Extract the [X, Y] coordinate from the center of the cell holding the provided text.  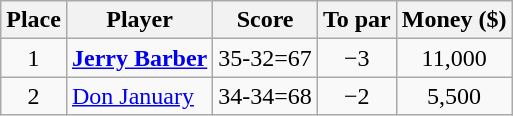
−3 [356, 58]
Money ($) [454, 20]
2 [34, 96]
Don January [139, 96]
Place [34, 20]
1 [34, 58]
34-34=68 [266, 96]
To par [356, 20]
11,000 [454, 58]
Jerry Barber [139, 58]
35-32=67 [266, 58]
−2 [356, 96]
5,500 [454, 96]
Score [266, 20]
Player [139, 20]
